Find where the given text appears and provide that cell's center as [X, Y] coordinate. 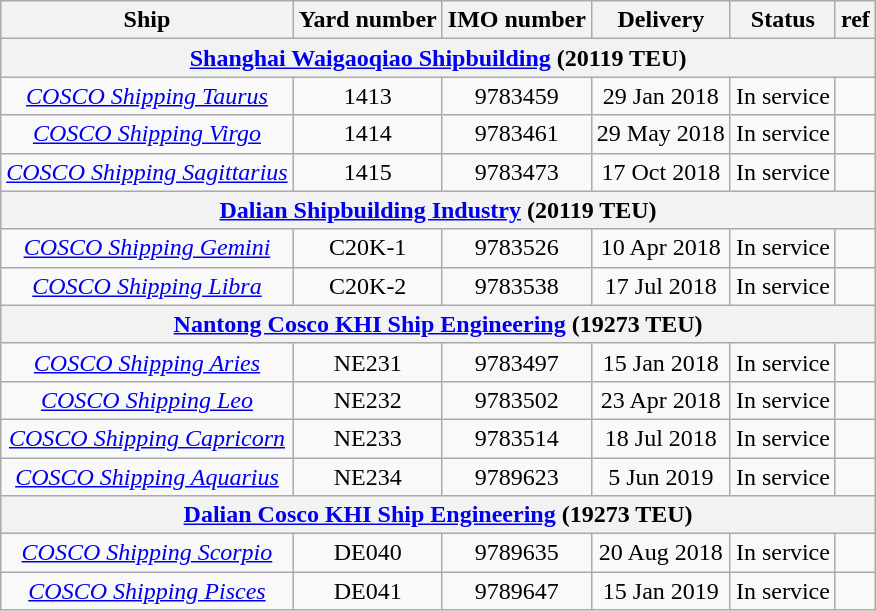
29 Jan 2018 [660, 96]
DE041 [368, 591]
9783514 [516, 438]
9783538 [516, 286]
COSCO Shipping Sagittarius [147, 172]
9783461 [516, 134]
Dalian Shipbuilding Industry (20119 TEU) [438, 210]
15 Jan 2019 [660, 591]
Shanghai Waigaoqiao Shipbuilding (20119 TEU) [438, 58]
Status [782, 20]
COSCO Shipping Aries [147, 362]
Dalian Cosco KHI Ship Engineering (19273 TEU) [438, 515]
COSCO Shipping Scorpio [147, 553]
NE234 [368, 477]
9783459 [516, 96]
20 Aug 2018 [660, 553]
C20K-2 [368, 286]
5 Jun 2019 [660, 477]
IMO number [516, 20]
17 Oct 2018 [660, 172]
COSCO Shipping Aquarius [147, 477]
23 Apr 2018 [660, 400]
9789635 [516, 553]
17 Jul 2018 [660, 286]
Nantong Cosco KHI Ship Engineering (19273 TEU) [438, 324]
NE231 [368, 362]
1415 [368, 172]
NE233 [368, 438]
COSCO Shipping Leo [147, 400]
10 Apr 2018 [660, 248]
9783497 [516, 362]
18 Jul 2018 [660, 438]
15 Jan 2018 [660, 362]
COSCO Shipping Gemini [147, 248]
9789623 [516, 477]
Yard number [368, 20]
1414 [368, 134]
COSCO Shipping Taurus [147, 96]
C20K-1 [368, 248]
9783502 [516, 400]
COSCO Shipping Pisces [147, 591]
COSCO Shipping Capricorn [147, 438]
Ship [147, 20]
ref [855, 20]
COSCO Shipping Virgo [147, 134]
Delivery [660, 20]
29 May 2018 [660, 134]
DE040 [368, 553]
9783526 [516, 248]
COSCO Shipping Libra [147, 286]
9783473 [516, 172]
9789647 [516, 591]
NE232 [368, 400]
1413 [368, 96]
